Locate the cell with the specified text and output its (x, y) center coordinate. 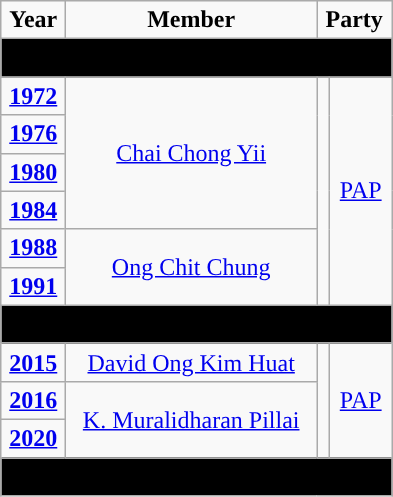
Constituency abolished (1997 – 2015) (196, 324)
Chai Chong Yii (192, 153)
Member (192, 20)
1988 (34, 248)
1972 (34, 96)
Formation (196, 58)
Party (354, 20)
1976 (34, 134)
1991 (34, 286)
David Ong Kim Huat (192, 362)
Constituency abolished (2025) (196, 477)
Ong Chit Chung (192, 267)
K. Muralidharan Pillai (192, 419)
2015 (34, 362)
1984 (34, 210)
2016 (34, 400)
2020 (34, 438)
1980 (34, 172)
Year (34, 20)
